For the text-containing cell, return its midpoint in (X, Y) coordinate format. 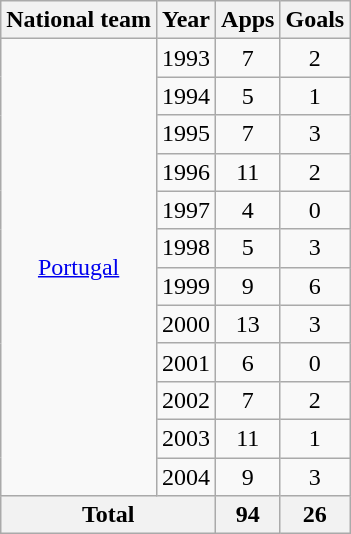
Goals (315, 20)
1997 (186, 210)
1993 (186, 58)
1999 (186, 286)
2004 (186, 477)
1995 (186, 134)
1996 (186, 172)
National team (79, 20)
1994 (186, 96)
94 (248, 515)
13 (248, 324)
26 (315, 515)
Year (186, 20)
2001 (186, 362)
Portugal (79, 268)
Apps (248, 20)
2002 (186, 400)
1998 (186, 248)
2003 (186, 438)
Total (108, 515)
2000 (186, 324)
4 (248, 210)
